Determine the (X, Y) coordinate at the center of the cell enclosing the given text.  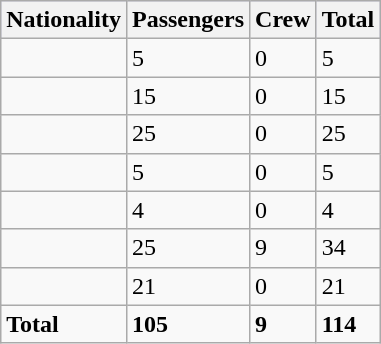
105 (188, 324)
Passengers (188, 20)
34 (348, 248)
Crew (284, 20)
114 (348, 324)
Nationality (64, 20)
